Identify which cell holds the provided text, then report its [X, Y] central coordinate. 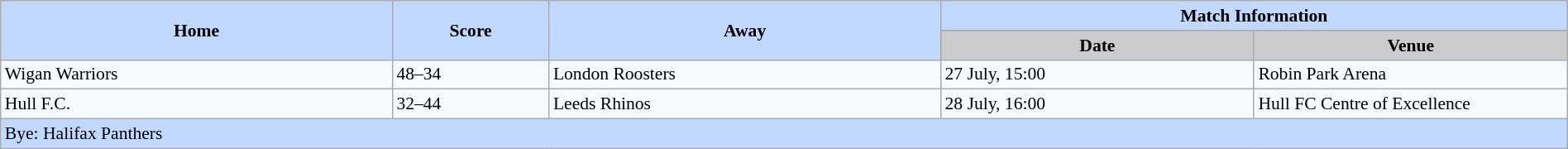
32–44 [470, 104]
Hull FC Centre of Excellence [1411, 104]
Leeds Rhinos [745, 104]
27 July, 15:00 [1097, 74]
Home [197, 30]
28 July, 16:00 [1097, 104]
Away [745, 30]
Venue [1411, 46]
Date [1097, 46]
Match Information [1254, 16]
Score [470, 30]
48–34 [470, 74]
Robin Park Arena [1411, 74]
Bye: Halifax Panthers [784, 134]
Hull F.C. [197, 104]
London Roosters [745, 74]
Wigan Warriors [197, 74]
